Search for the cell housing the specified text and yield its (x, y) center coordinate. 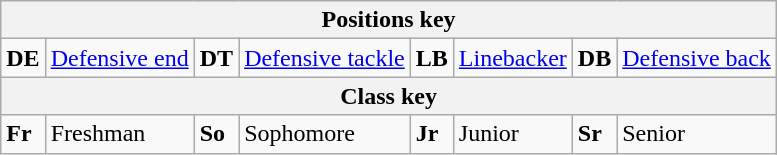
DT (216, 58)
LB (432, 58)
DE (23, 58)
Defensive tackle (325, 58)
Fr (23, 134)
Sophomore (325, 134)
So (216, 134)
Linebacker (512, 58)
Positions key (389, 20)
Junior (512, 134)
Defensive back (697, 58)
Defensive end (120, 58)
Sr (594, 134)
Freshman (120, 134)
DB (594, 58)
Senior (697, 134)
Jr (432, 134)
Class key (389, 96)
